Identify which cell holds the provided text, then report its [x, y] central coordinate. 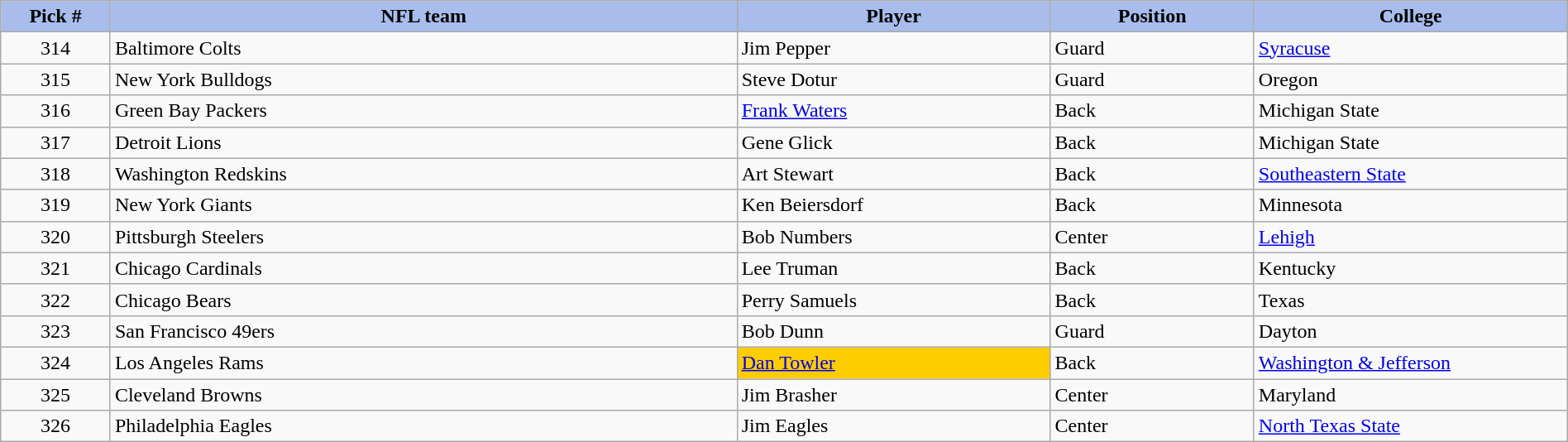
Philadelphia Eagles [423, 426]
New York Giants [423, 205]
315 [56, 79]
Washington Redskins [423, 174]
Ken Beiersdorf [893, 205]
Kentucky [1411, 268]
317 [56, 142]
Pittsburgh Steelers [423, 237]
Minnesota [1411, 205]
Los Angeles Rams [423, 363]
New York Bulldogs [423, 79]
Player [893, 17]
Dayton [1411, 331]
San Francisco 49ers [423, 331]
325 [56, 395]
Detroit Lions [423, 142]
Lehigh [1411, 237]
College [1411, 17]
Baltimore Colts [423, 48]
Pick # [56, 17]
Washington & Jefferson [1411, 363]
318 [56, 174]
324 [56, 363]
320 [56, 237]
Oregon [1411, 79]
Southeastern State [1411, 174]
Frank Waters [893, 111]
314 [56, 48]
Dan Towler [893, 363]
323 [56, 331]
326 [56, 426]
Position [1152, 17]
319 [56, 205]
Chicago Cardinals [423, 268]
Texas [1411, 300]
Bob Dunn [893, 331]
Chicago Bears [423, 300]
NFL team [423, 17]
Maryland [1411, 395]
322 [56, 300]
Cleveland Browns [423, 395]
Green Bay Packers [423, 111]
Steve Dotur [893, 79]
321 [56, 268]
Jim Eagles [893, 426]
Jim Pepper [893, 48]
Gene Glick [893, 142]
Jim Brasher [893, 395]
Syracuse [1411, 48]
Bob Numbers [893, 237]
Art Stewart [893, 174]
North Texas State [1411, 426]
316 [56, 111]
Perry Samuels [893, 300]
Lee Truman [893, 268]
